Return (x, y) of the center of cell containing provided text 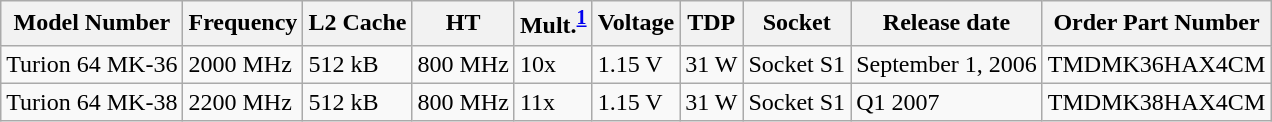
2200 MHz (243, 102)
Frequency (243, 24)
September 1, 2006 (947, 64)
10x (553, 64)
Model Number (92, 24)
Order Part Number (1156, 24)
Mult.1 (553, 24)
TMDMK36HAX4CM (1156, 64)
Voltage (636, 24)
Q1 2007 (947, 102)
TMDMK38HAX4CM (1156, 102)
Release date (947, 24)
L2 Cache (358, 24)
Turion 64 MK-36 (92, 64)
TDP (712, 24)
Turion 64 MK-38 (92, 102)
HT (463, 24)
Socket (797, 24)
11x (553, 102)
2000 MHz (243, 64)
